Locate the cell with the specified text and output its (x, y) center coordinate. 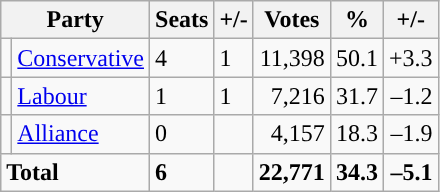
4,157 (292, 134)
–1.9 (410, 134)
% (356, 20)
Seats (182, 20)
18.3 (356, 134)
Labour (81, 96)
Alliance (81, 134)
11,398 (292, 58)
Conservative (81, 58)
4 (182, 58)
50.1 (356, 58)
Votes (292, 20)
34.3 (356, 172)
–1.2 (410, 96)
6 (182, 172)
+3.3 (410, 58)
–5.1 (410, 172)
7,216 (292, 96)
22,771 (292, 172)
Total (76, 172)
Party (76, 20)
0 (182, 134)
31.7 (356, 96)
